Find where the given text appears and provide that cell's center as (X, Y) coordinate. 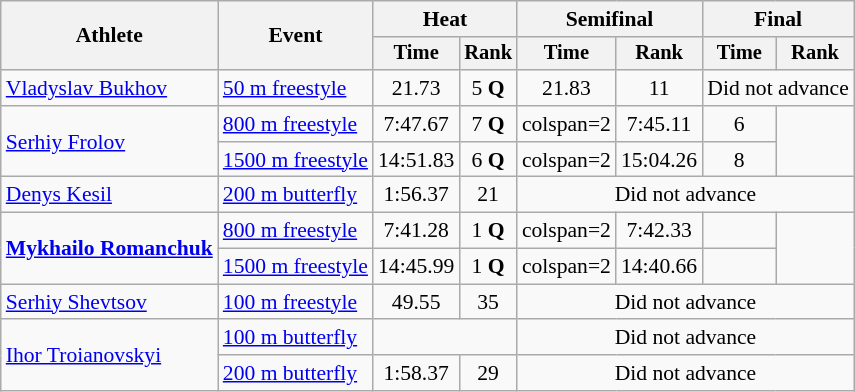
14:45.99 (416, 267)
6 Q (488, 160)
14:51.83 (416, 160)
Denys Kesil (110, 195)
6 (739, 124)
1:56.37 (416, 195)
14:40.66 (659, 267)
Athlete (110, 36)
49.55 (416, 302)
Event (296, 36)
Ihor Troianovskyi (110, 356)
Heat (445, 19)
Serhiy Frolov (110, 142)
35 (488, 302)
7:45.11 (659, 124)
8 (739, 160)
21.73 (416, 88)
7:47.67 (416, 124)
7:41.28 (416, 231)
21 (488, 195)
100 m freestyle (296, 302)
Final (778, 19)
Serhiy Shevtsov (110, 302)
21.83 (566, 88)
50 m freestyle (296, 88)
1:58.37 (416, 373)
Semifinal (610, 19)
29 (488, 373)
15:04.26 (659, 160)
100 m butterfly (296, 338)
11 (659, 88)
Vladyslav Bukhov (110, 88)
7:42.33 (659, 231)
5 Q (488, 88)
7 Q (488, 124)
Mykhailo Romanchuk (110, 248)
